Return [X, Y] of the center of cell containing provided text 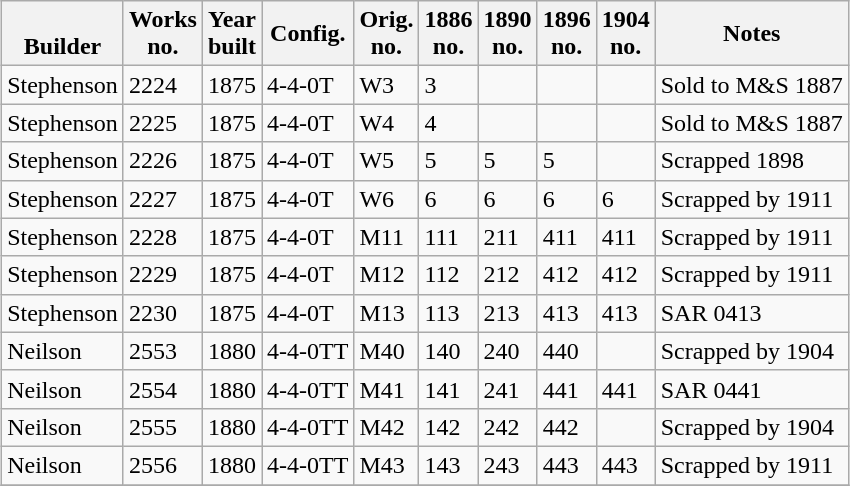
W3 [386, 85]
2226 [162, 161]
142 [448, 427]
1890no. [508, 34]
243 [508, 465]
242 [508, 427]
440 [566, 351]
143 [448, 465]
M13 [386, 313]
140 [448, 351]
W4 [386, 123]
2224 [162, 85]
213 [508, 313]
2556 [162, 465]
2555 [162, 427]
M43 [386, 465]
M11 [386, 237]
2228 [162, 237]
2227 [162, 199]
212 [508, 275]
1904no. [626, 34]
M41 [386, 389]
M12 [386, 275]
2229 [162, 275]
M42 [386, 427]
1886no. [448, 34]
113 [448, 313]
2553 [162, 351]
1896no. [566, 34]
M40 [386, 351]
442 [566, 427]
2554 [162, 389]
Builder [63, 34]
SAR 0413 [752, 313]
240 [508, 351]
111 [448, 237]
141 [448, 389]
2225 [162, 123]
SAR 0441 [752, 389]
Worksno. [162, 34]
112 [448, 275]
Orig.no. [386, 34]
W5 [386, 161]
3 [448, 85]
Config. [308, 34]
2230 [162, 313]
Scrapped 1898 [752, 161]
241 [508, 389]
W6 [386, 199]
211 [508, 237]
Notes [752, 34]
4 [448, 123]
Yearbuilt [232, 34]
